Locate the cell with the specified text and output its (x, y) center coordinate. 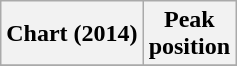
Peakposition (189, 34)
Chart (2014) (72, 34)
